Determine the (X, Y) coordinate at the center of the cell enclosing the given text.  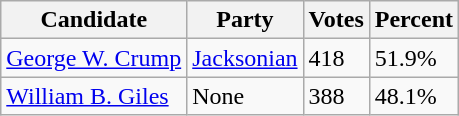
388 (336, 96)
Jacksonian (245, 58)
Party (245, 20)
Candidate (94, 20)
George W. Crump (94, 58)
418 (336, 58)
None (245, 96)
William B. Giles (94, 96)
48.1% (414, 96)
51.9% (414, 58)
Votes (336, 20)
Percent (414, 20)
